Return the [x, y] coordinate for the center point of the cell that contains the specified text.  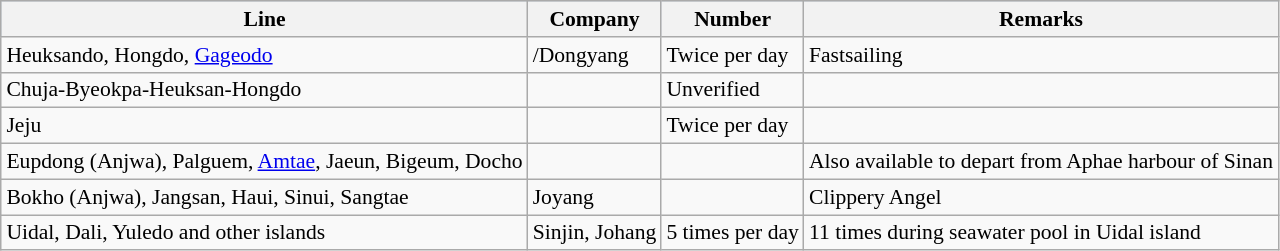
Number [732, 19]
Clippery Angel [1041, 197]
Company [595, 19]
Eupdong (Anjwa), Palguem, Amtae, Jaeun, Bigeum, Docho [264, 162]
11 times during seawater pool in Uidal island [1041, 233]
Also available to depart from Aphae harbour of Sinan [1041, 162]
Sinjin, Johang [595, 233]
/Dongyang [595, 55]
5 times per day [732, 233]
Unverified [732, 90]
Chuja-Byeokpa-Heuksan-Hongdo [264, 90]
Uidal, Dali, Yuledo and other islands [264, 233]
Joyang [595, 197]
Fastsailing [1041, 55]
Line [264, 19]
Jeju [264, 126]
Bokho (Anjwa), Jangsan, Haui, Sinui, Sangtae [264, 197]
Remarks [1041, 19]
Heuksando, Hongdo, Gageodo [264, 55]
